Detect which cell encompasses the target text, then output its (X, Y) center coordinate. 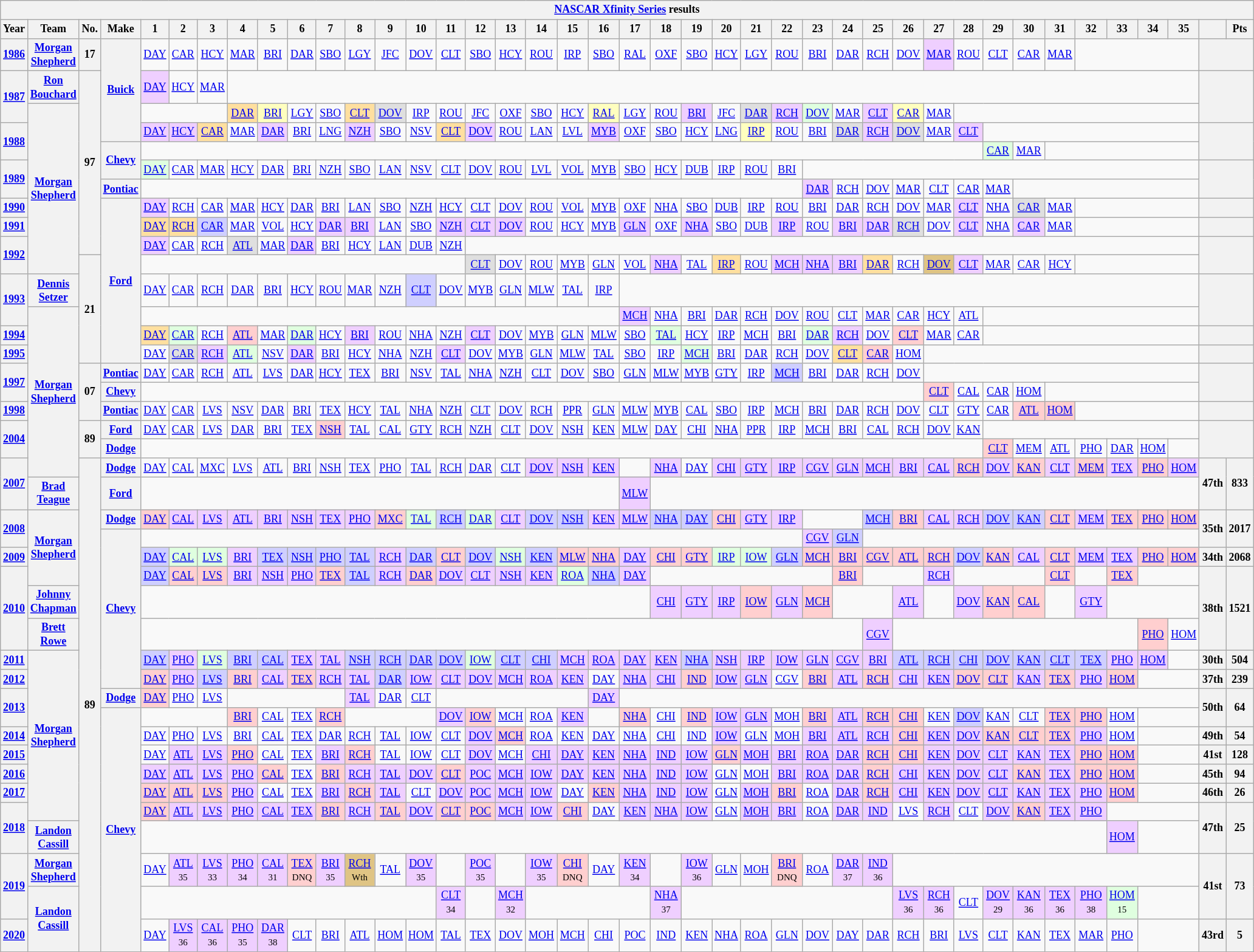
BRIDNQ (787, 870)
2007 (15, 484)
24 (848, 29)
31 (1060, 29)
20 (727, 29)
35 (1184, 29)
07 (90, 392)
33 (1123, 29)
30 (1029, 29)
46th (1213, 792)
14 (541, 29)
1989 (15, 179)
23 (818, 29)
64 (1239, 707)
Pts (1239, 29)
2009 (15, 556)
1990 (15, 208)
8 (360, 29)
2019 (15, 886)
7 (331, 29)
128 (1239, 755)
MCH32 (511, 903)
2020 (15, 935)
10 (422, 29)
CAL36 (213, 935)
BRI35 (331, 870)
PHO34 (242, 870)
Team (53, 29)
2012 (15, 679)
1995 (15, 354)
CLT34 (451, 903)
CHIDNQ (572, 870)
2011 (15, 660)
Make (120, 29)
RCHWth (360, 870)
2014 (15, 736)
TEX36 (1060, 903)
38th (1213, 609)
1987 (15, 97)
1988 (15, 142)
1993 (15, 300)
45th (1213, 774)
50th (1213, 707)
Johnny Chapman (53, 602)
94 (1239, 774)
2013 (15, 707)
54 (1239, 736)
2004 (15, 439)
Buick (120, 90)
2 (183, 29)
IOW36 (697, 870)
DAR38 (273, 935)
833 (1239, 484)
11 (451, 29)
Ron Bouchard (53, 87)
1992 (15, 255)
IOW35 (541, 870)
32 (1091, 29)
2018 (15, 827)
PHO35 (242, 935)
30th (1213, 660)
97 (90, 163)
2015 (15, 755)
IND36 (878, 870)
18 (666, 29)
NHA37 (666, 903)
19 (697, 29)
34th (1213, 556)
2010 (15, 609)
Brett Rowe (53, 634)
LVS33 (213, 870)
1 (155, 29)
504 (1239, 660)
73 (1239, 886)
CAL31 (273, 870)
6 (303, 29)
DAR37 (848, 870)
HOM15 (1123, 903)
TEXDNQ (303, 870)
9 (390, 29)
37th (1213, 679)
1994 (15, 335)
1521 (1239, 609)
49th (1213, 736)
2008 (15, 529)
28 (968, 29)
13 (511, 29)
35th (1213, 529)
DOV29 (998, 903)
3 (213, 29)
RCH36 (939, 903)
DOV35 (422, 870)
1998 (15, 411)
34 (1153, 29)
1991 (15, 226)
KEN34 (634, 870)
27 (939, 29)
Brad Teague (53, 493)
No. (90, 29)
Dennis Setzer (53, 290)
2068 (1239, 556)
POC35 (481, 870)
1997 (15, 382)
1986 (15, 55)
29 (998, 29)
Year (15, 29)
2016 (15, 774)
PHO38 (1091, 903)
15 (572, 29)
16 (604, 29)
4 (242, 29)
ATL35 (183, 870)
22 (787, 29)
NASCAR Xfinity Series results (627, 10)
43rd (1213, 935)
KAN36 (1029, 903)
239 (1239, 679)
12 (481, 29)
